Search for the cell housing the specified text and yield its (x, y) center coordinate. 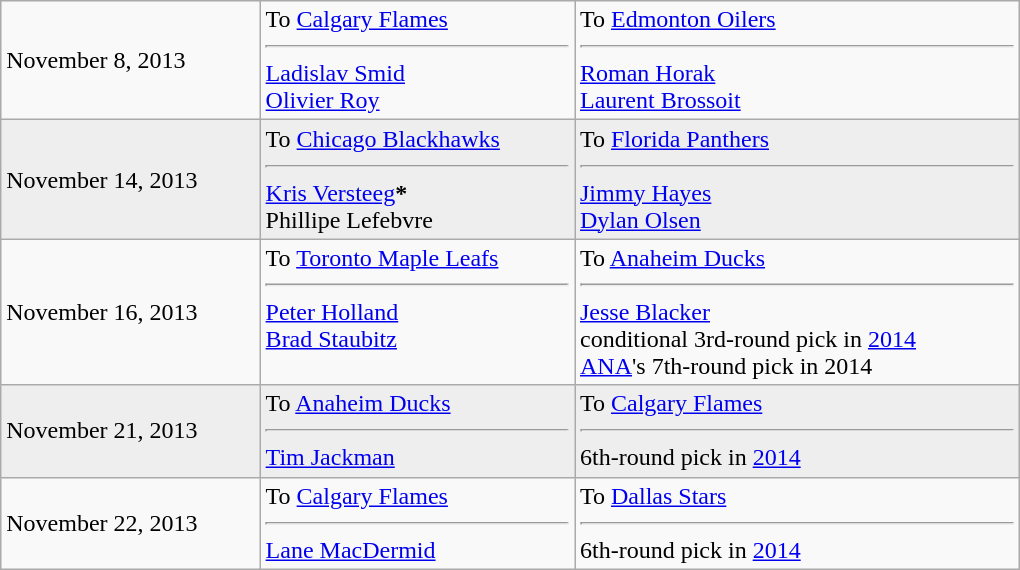
To Calgary Flames6th-round pick in 2014 (796, 431)
November 21, 2013 (130, 431)
To Anaheim DucksTim Jackman (417, 431)
To Anaheim DucksJesse Blackerconditional 3rd-round pick in 2014ANA's 7th-round pick in 2014 (796, 312)
November 8, 2013 (130, 60)
To Dallas Stars6th-round pick in 2014 (796, 523)
To Edmonton OilersRoman HorakLaurent Brossoit (796, 60)
November 22, 2013 (130, 523)
To Calgary FlamesLane MacDermid (417, 523)
To Calgary FlamesLadislav SmidOlivier Roy (417, 60)
November 16, 2013 (130, 312)
To Florida PanthersJimmy HayesDylan Olsen (796, 180)
To Chicago BlackhawksKris Versteeg*Phillipe Lefebvre (417, 180)
November 14, 2013 (130, 180)
To Toronto Maple LeafsPeter HollandBrad Staubitz (417, 312)
